Identify which cell holds the provided text, then report its (X, Y) central coordinate. 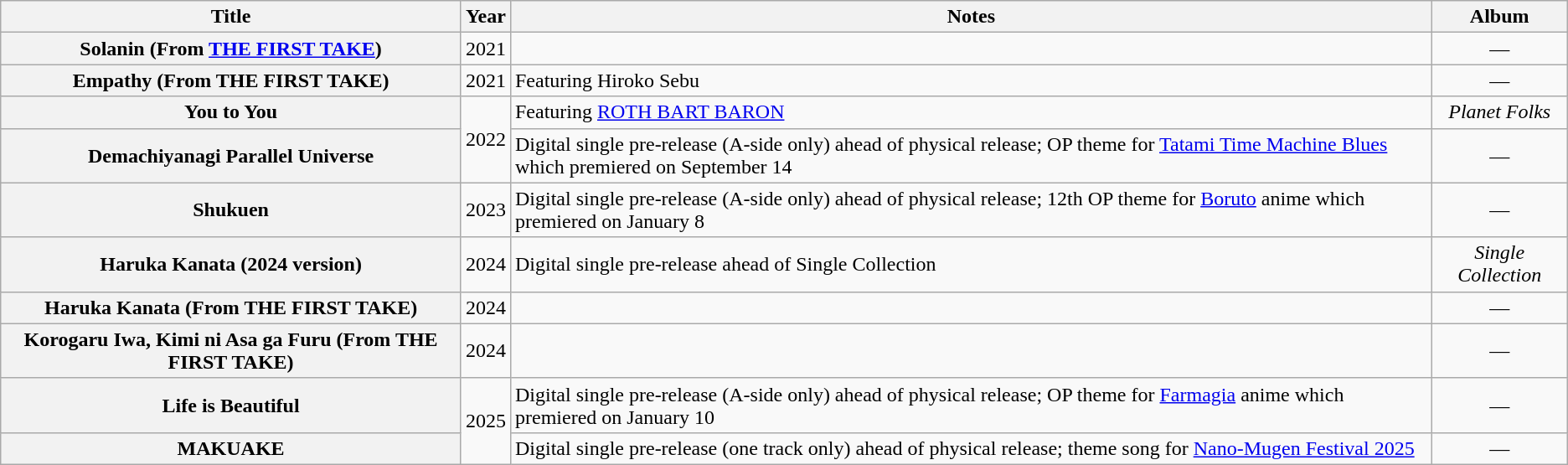
Featuring ROTH BART BARON (971, 112)
Demachiyanagi Parallel Universe (231, 156)
Title (231, 17)
Single Collection (1499, 265)
Empathy (From THE FIRST TAKE) (231, 80)
Planet Folks (1499, 112)
Shukuen (231, 209)
Life is Beautiful (231, 406)
Notes (971, 17)
Featuring Hiroko Sebu (971, 80)
MAKUAKE (231, 448)
2025 (486, 421)
2023 (486, 209)
Digital single pre-release ahead of Single Collection (971, 265)
2022 (486, 139)
Haruka Kanata (2024 version) (231, 265)
Year (486, 17)
Digital single pre-release (A-side only) ahead of physical release; 12th OP theme for Boruto anime which premiered on January 8 (971, 209)
Album (1499, 17)
Digital single pre-release (one track only) ahead of physical release; theme song for Nano-Mugen Festival 2025 (971, 448)
Digital single pre-release (A-side only) ahead of physical release; OP theme for Farmagia anime which premiered on January 10 (971, 406)
Haruka Kanata (From THE FIRST TAKE) (231, 307)
Solanin (From THE FIRST TAKE) (231, 49)
Digital single pre-release (A-side only) ahead of physical release; OP theme for Tatami Time Machine Blues which premiered on September 14 (971, 156)
Korogaru Iwa, Kimi ni Asa ga Furu (From THE FIRST TAKE) (231, 350)
You to You (231, 112)
